Identify which cell holds the provided text, then report its [x, y] central coordinate. 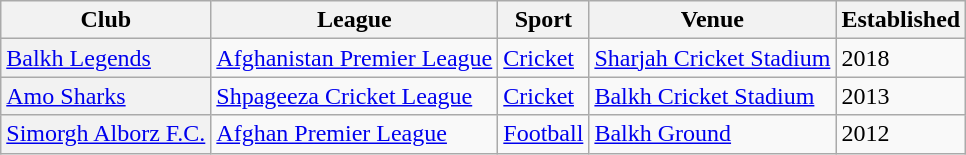
Afghan Premier League [354, 134]
Shpageeza Cricket League [354, 96]
Afghanistan Premier League [354, 58]
2018 [901, 58]
Established [901, 20]
Simorgh Alborz F.C. [106, 134]
Sharjah Cricket Stadium [712, 58]
Club [106, 20]
Balkh Cricket Stadium [712, 96]
Amo Sharks [106, 96]
Balkh Legends [106, 58]
Balkh Ground [712, 134]
Venue [712, 20]
2013 [901, 96]
League [354, 20]
Sport [544, 20]
Football [544, 134]
2012 [901, 134]
